Scan for the cell matching the given text and deliver its [X, Y] coordinate at center. 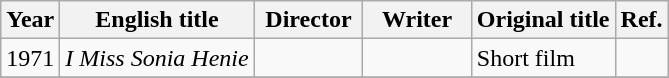
Short film [543, 58]
Ref. [642, 20]
1971 [30, 58]
Original title [543, 20]
Director [308, 20]
I Miss Sonia Henie [157, 58]
Writer [418, 20]
English title [157, 20]
Year [30, 20]
